Output the (x, y) coordinate of the center of the cell containing the given text.  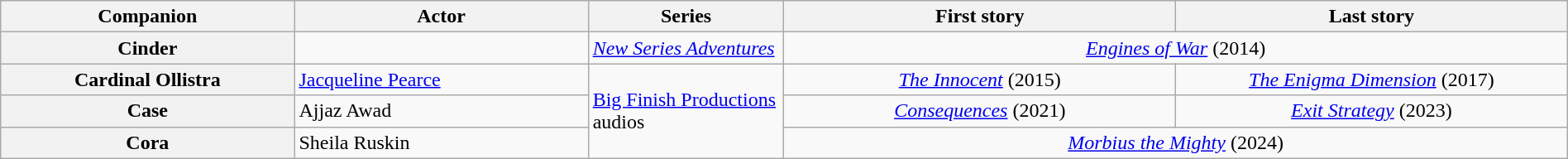
Companion (147, 17)
Exit Strategy (2023) (1372, 111)
Series (686, 17)
Engines of War (2014) (1176, 48)
Cardinal Ollistra (147, 79)
Sheila Ruskin (442, 142)
Ajjaz Awad (442, 111)
Actor (442, 17)
Jacqueline Pearce (442, 79)
Last story (1372, 17)
New Series Adventures (686, 48)
Cinder (147, 48)
The Innocent (2015) (980, 79)
The Enigma Dimension (2017) (1372, 79)
Case (147, 111)
First story (980, 17)
Morbius the Mighty (2024) (1176, 142)
Consequences (2021) (980, 111)
Cora (147, 142)
Big Finish Productions audios (686, 111)
